For the text-containing cell, return its midpoint in [X, Y] coordinate format. 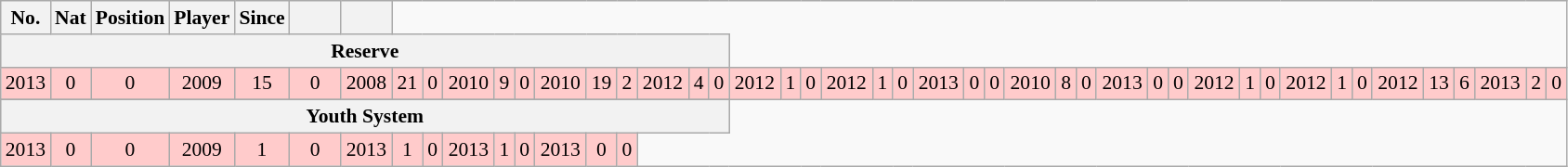
Position [130, 18]
6 [1465, 83]
13 [1440, 83]
19 [602, 83]
Nat [71, 18]
Player [202, 18]
9 [504, 83]
2008 [366, 83]
8 [1066, 83]
No. [26, 18]
21 [407, 83]
15 [262, 83]
Since [262, 18]
Youth System [365, 117]
Reserve [365, 51]
4 [699, 83]
